Provide the [x, y] coordinate of the cell's center where the given text is located.  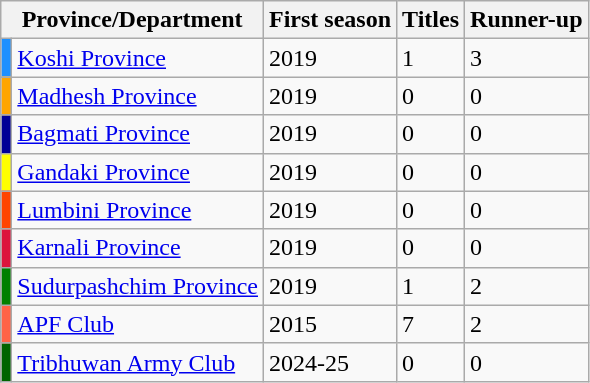
Gandaki Province [138, 172]
Madhesh Province [138, 96]
Province/Department [132, 20]
Karnali Province [138, 248]
Bagmati Province [138, 134]
Titles [431, 20]
Runner-up [527, 20]
Koshi Province [138, 58]
Lumbini Province [138, 210]
Tribhuwan Army Club [138, 362]
7 [431, 324]
First season [330, 20]
2015 [330, 324]
Sudurpashchim Province [138, 286]
APF Club [138, 324]
2024-25 [330, 362]
3 [527, 58]
